Detect which cell encompasses the target text, then output its (x, y) center coordinate. 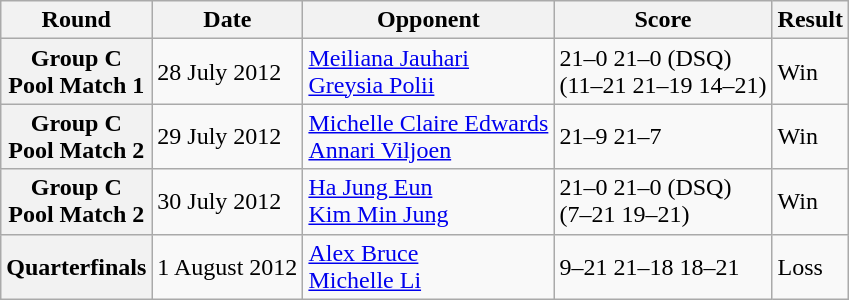
Result (810, 20)
21–0 21–0 (DSQ)(11–21 21–19 14–21) (663, 72)
Quarterfinals (76, 266)
Loss (810, 266)
Group CPool Match 1 (76, 72)
Michelle Claire EdwardsAnnari Viljoen (428, 136)
30 July 2012 (228, 202)
Alex BruceMichelle Li (428, 266)
21–0 21–0 (DSQ)(7–21 19–21) (663, 202)
Date (228, 20)
Ha Jung EunKim Min Jung (428, 202)
28 July 2012 (228, 72)
29 July 2012 (228, 136)
Score (663, 20)
9–21 21–18 18–21 (663, 266)
1 August 2012 (228, 266)
Meiliana JauhariGreysia Polii (428, 72)
Round (76, 20)
Opponent (428, 20)
21–9 21–7 (663, 136)
